Capture the cell that displays the provided text and extract its (x, y) central coordinate. 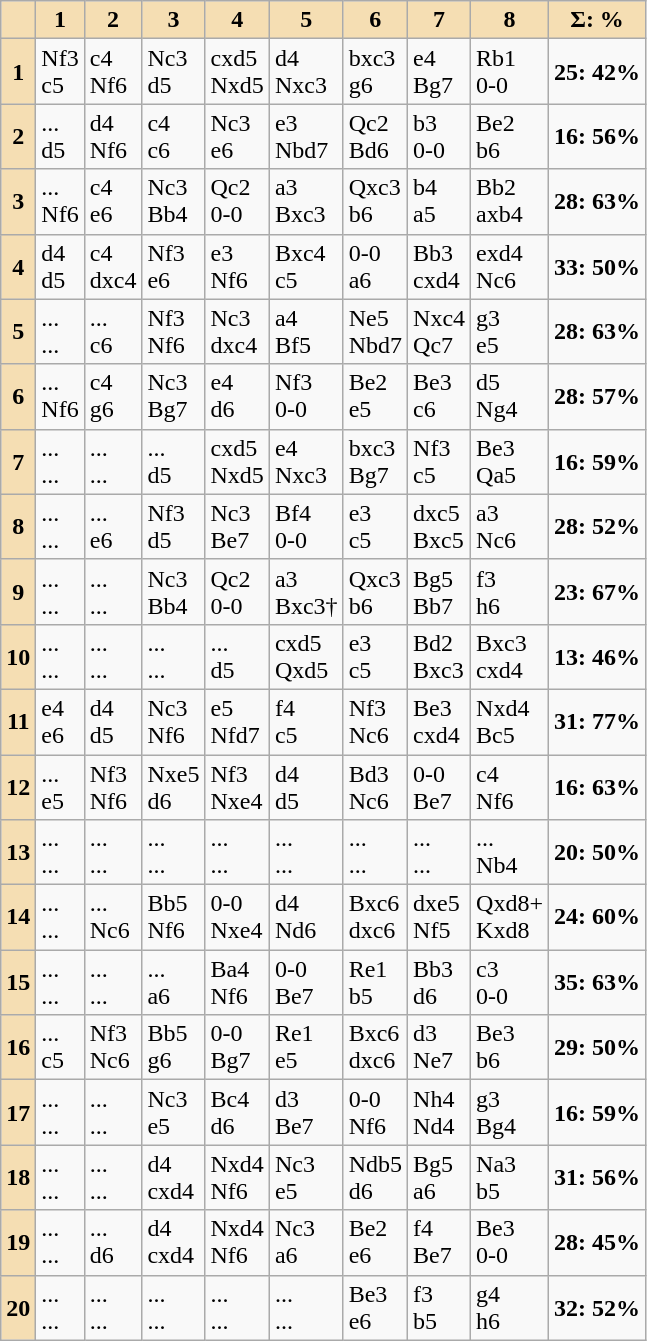
Bxc4c5 (306, 266)
Be3cxd4 (440, 722)
31: 77% (598, 722)
20 (18, 1308)
...Nb4 (510, 852)
Bb5Nf6 (174, 918)
exd4Nc6 (510, 266)
a3Nc6 (510, 526)
Nf3Nxe4 (237, 786)
Bg5Bb7 (440, 592)
Bc4d6 (237, 1112)
...d6 (113, 1242)
0-0Nxe4 (237, 918)
e4d6 (237, 396)
25: 42% (598, 72)
17 (18, 1112)
f4Be7 (440, 1242)
Bf40-0 (306, 526)
a3Bxc3 (306, 202)
c4e6 (113, 202)
b30-0 (440, 136)
Ndb5d6 (375, 1178)
Bg5a6 (440, 1178)
g4h6 (510, 1308)
Bb3d6 (440, 982)
20: 50% (598, 852)
35: 63% (598, 982)
bxc3g6 (375, 72)
...a6 (174, 982)
Qc2Bd6 (375, 136)
28: 45% (598, 1242)
16: 56% (598, 136)
18 (18, 1178)
Nf3e6 (174, 266)
dxe5Nf5 (440, 918)
Bb5g6 (174, 1048)
Nh4Nd4 (440, 1112)
...Nc6 (113, 918)
d5Ng4 (510, 396)
d4Nd6 (306, 918)
Be2e5 (375, 396)
11 (18, 722)
0-0Nf6 (375, 1112)
13: 46% (598, 656)
e4e6 (60, 722)
Qxd8+Kxd8 (510, 918)
Be2e6 (375, 1242)
23: 67% (598, 592)
Nxd4Bc5 (510, 722)
Nc3Bg7 (174, 396)
29: 50% (598, 1048)
Nc3Be7 (237, 526)
d3Ne7 (440, 1048)
b4a5 (440, 202)
Nc3e6 (237, 136)
Nxc4Qc7 (440, 332)
...c6 (113, 332)
c30-0 (510, 982)
g3Bg4 (510, 1112)
e4Nxc3 (306, 462)
Rb10-0 (510, 72)
bxc3Bg7 (375, 462)
Bb2axb4 (510, 202)
Bxc3cxd4 (510, 656)
28: 52% (598, 526)
Bd3Nc6 (375, 786)
Ba4Nf6 (237, 982)
Nf30-0 (306, 396)
9 (18, 592)
28: 57% (598, 396)
Be3Qa5 (510, 462)
16 (18, 1048)
Na3b5 (510, 1178)
...e6 (113, 526)
Bb3cxd4 (440, 266)
c4dxc4 (113, 266)
13 (18, 852)
f3h6 (510, 592)
10 (18, 656)
Nc3a6 (306, 1242)
Be3e6 (375, 1308)
Be3c6 (440, 396)
dxc5Bxc5 (440, 526)
Be2b6 (510, 136)
Bd2Bxc3 (440, 656)
...c5 (60, 1048)
a4Bf5 (306, 332)
Re1e5 (306, 1048)
a3Bxc3† (306, 592)
32: 52% (598, 1308)
e5Nfd7 (237, 722)
24: 60% (598, 918)
e4Bg7 (440, 72)
0-0Bg7 (237, 1048)
d3Be7 (306, 1112)
g3e5 (510, 332)
33: 50% (598, 266)
Ne5Nbd7 (375, 332)
f4c5 (306, 722)
14 (18, 918)
Nc3dxc4 (237, 332)
12 (18, 786)
d4Nf6 (113, 136)
Nf3d5 (174, 526)
15 (18, 982)
f3b5 (440, 1308)
Σ: % (598, 20)
Nc3Nf6 (174, 722)
d4Nxc3 (306, 72)
Be30-0 (510, 1242)
cxd5Qxd5 (306, 656)
Nc3d5 (174, 72)
...e5 (60, 786)
e3Nbd7 (306, 136)
19 (18, 1242)
31: 56% (598, 1178)
e3Nf6 (237, 266)
Be3b6 (510, 1048)
Re1b5 (375, 982)
Nxe5d6 (174, 786)
16: 63% (598, 786)
0-0a6 (375, 266)
c4c6 (174, 136)
c4g6 (113, 396)
